For the text-containing cell, return its midpoint in [x, y] coordinate format. 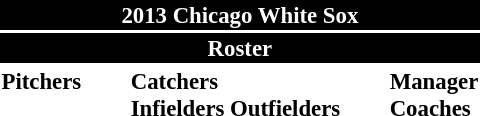
2013 Chicago White Sox [240, 15]
Roster [240, 48]
